For the text-containing cell, return its midpoint in [x, y] coordinate format. 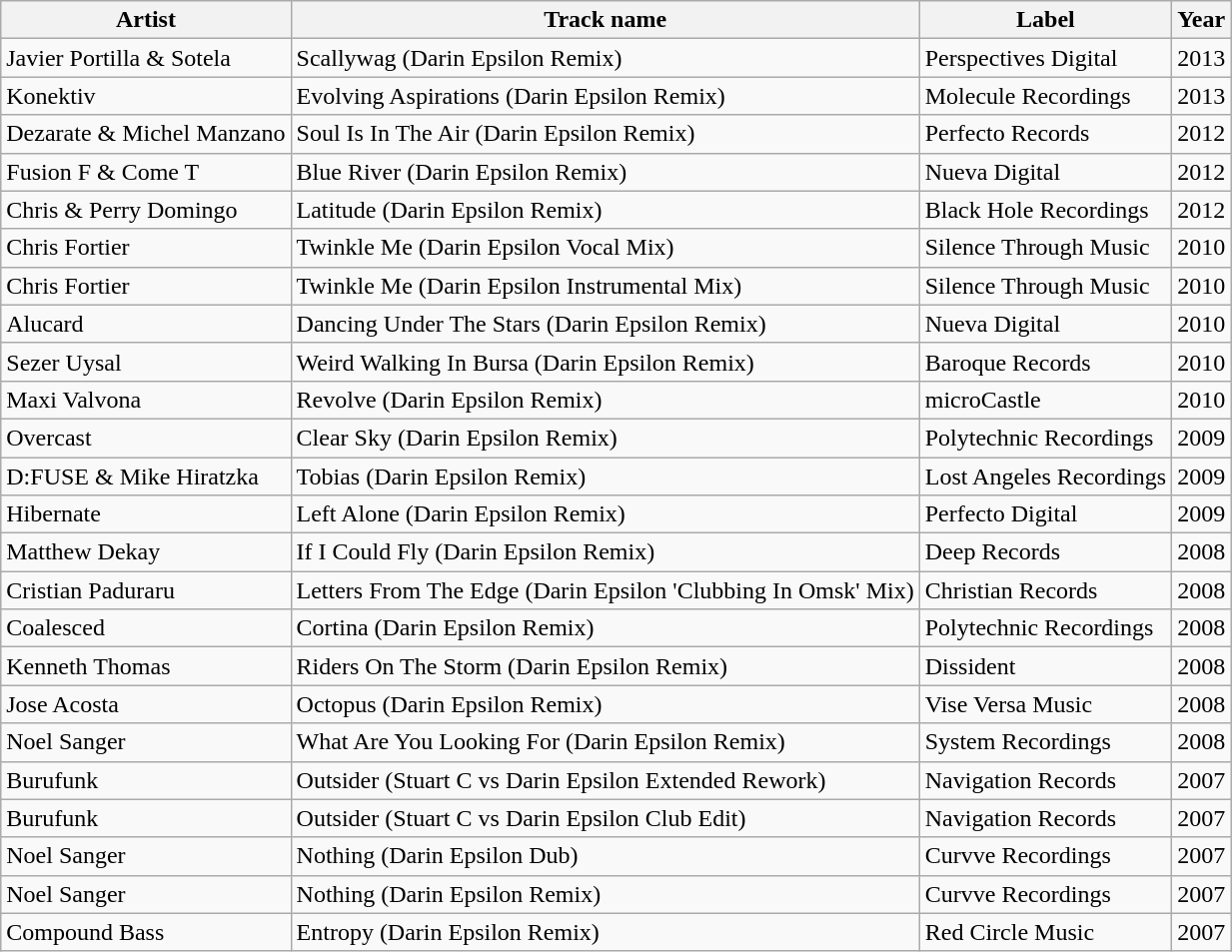
Scallywag (Darin Epsilon Remix) [606, 58]
Track name [606, 20]
Nothing (Darin Epsilon Dub) [606, 856]
Nothing (Darin Epsilon Remix) [606, 894]
Dancing Under The Stars (Darin Epsilon Remix) [606, 324]
Christian Records [1045, 590]
Twinkle Me (Darin Epsilon Instrumental Mix) [606, 286]
Alucard [146, 324]
Overcast [146, 438]
Evolving Aspirations (Darin Epsilon Remix) [606, 96]
Perfecto Digital [1045, 514]
Jose Acosta [146, 704]
Cristian Paduraru [146, 590]
Weird Walking In Bursa (Darin Epsilon Remix) [606, 362]
Left Alone (Darin Epsilon Remix) [606, 514]
Matthew Dekay [146, 552]
Year [1201, 20]
Entropy (Darin Epsilon Remix) [606, 932]
Blue River (Darin Epsilon Remix) [606, 172]
Outsider (Stuart C vs Darin Epsilon Club Edit) [606, 818]
Vise Versa Music [1045, 704]
Chris & Perry Domingo [146, 210]
Coalesced [146, 628]
Revolve (Darin Epsilon Remix) [606, 400]
If I Could Fly (Darin Epsilon Remix) [606, 552]
Javier Portilla & Sotela [146, 58]
Latitude (Darin Epsilon Remix) [606, 210]
Baroque Records [1045, 362]
D:FUSE & Mike Hiratzka [146, 476]
Molecule Recordings [1045, 96]
Red Circle Music [1045, 932]
Soul Is In The Air (Darin Epsilon Remix) [606, 134]
Perfecto Records [1045, 134]
Lost Angeles Recordings [1045, 476]
Letters From The Edge (Darin Epsilon 'Clubbing In Omsk' Mix) [606, 590]
Maxi Valvona [146, 400]
Octopus (Darin Epsilon Remix) [606, 704]
Perspectives Digital [1045, 58]
Deep Records [1045, 552]
Riders On The Storm (Darin Epsilon Remix) [606, 666]
Label [1045, 20]
Black Hole Recordings [1045, 210]
Fusion F & Come T [146, 172]
Cortina (Darin Epsilon Remix) [606, 628]
Tobias (Darin Epsilon Remix) [606, 476]
Dissident [1045, 666]
Kenneth Thomas [146, 666]
Clear Sky (Darin Epsilon Remix) [606, 438]
microCastle [1045, 400]
Outsider (Stuart C vs Darin Epsilon Extended Rework) [606, 780]
System Recordings [1045, 742]
Twinkle Me (Darin Epsilon Vocal Mix) [606, 248]
Hibernate [146, 514]
Artist [146, 20]
Compound Bass [146, 932]
Konektiv [146, 96]
What Are You Looking For (Darin Epsilon Remix) [606, 742]
Dezarate & Michel Manzano [146, 134]
Sezer Uysal [146, 362]
